Search for the cell housing the specified text and yield its [X, Y] center coordinate. 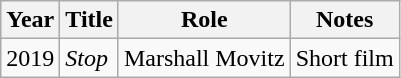
Title [90, 20]
Marshall Movitz [204, 58]
2019 [30, 58]
Short film [344, 58]
Stop [90, 58]
Year [30, 20]
Role [204, 20]
Notes [344, 20]
